Return (X, Y) of the center of cell containing provided text 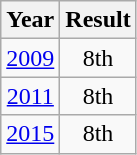
Year (30, 20)
2009 (30, 58)
Result (98, 20)
2011 (30, 96)
2015 (30, 134)
